Pinpoint the cell where the given text exists, returning its (x, y) midpoint coordinate. 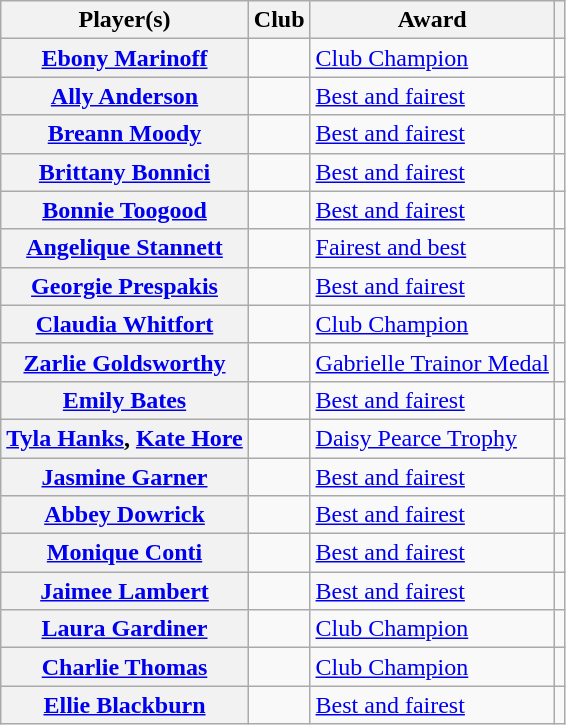
Bonnie Toogood (125, 210)
Claudia Whitfort (125, 324)
Monique Conti (125, 553)
Brittany Bonnici (125, 172)
Award (432, 20)
Charlie Thomas (125, 667)
Breann Moody (125, 134)
Emily Bates (125, 400)
Ellie Blackburn (125, 705)
Player(s) (125, 20)
Abbey Dowrick (125, 515)
Angelique Stannett (125, 248)
Tyla Hanks, Kate Hore (125, 438)
Fairest and best (432, 248)
Laura Gardiner (125, 629)
Jaimee Lambert (125, 591)
Ally Anderson (125, 96)
Ebony Marinoff (125, 58)
Zarlie Goldsworthy (125, 362)
Georgie Prespakis (125, 286)
Gabrielle Trainor Medal (432, 362)
Daisy Pearce Trophy (432, 438)
Jasmine Garner (125, 477)
Club (279, 20)
